Detect which cell encompasses the target text, then output its [x, y] center coordinate. 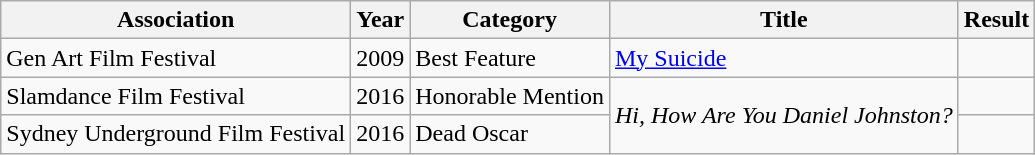
Gen Art Film Festival [176, 58]
Slamdance Film Festival [176, 96]
Best Feature [510, 58]
Title [784, 20]
Hi, How Are You Daniel Johnston? [784, 115]
Result [996, 20]
My Suicide [784, 58]
2009 [380, 58]
Year [380, 20]
Association [176, 20]
Dead Oscar [510, 134]
Honorable Mention [510, 96]
Category [510, 20]
Sydney Underground Film Festival [176, 134]
